Return (X, Y) of the center of cell containing provided text 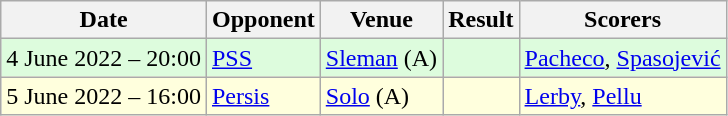
PSS (263, 58)
Result (481, 20)
5 June 2022 – 16:00 (104, 96)
Venue (381, 20)
Sleman (A) (381, 58)
Solo (A) (381, 96)
Scorers (622, 20)
Pacheco, Spasojević (622, 58)
Persis (263, 96)
4 June 2022 – 20:00 (104, 58)
Lerby, Pellu (622, 96)
Opponent (263, 20)
Date (104, 20)
